Pinpoint the cell where the given text exists, returning its (x, y) midpoint coordinate. 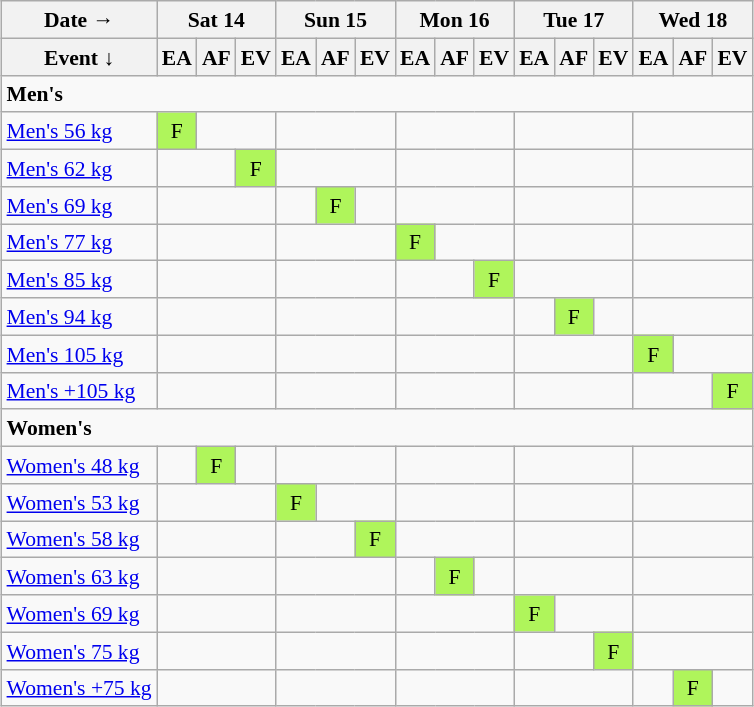
Men's (378, 94)
Women's 69 kg (80, 614)
Women's +75 kg (80, 688)
Men's 56 kg (80, 130)
Women's 48 kg (80, 464)
Sat 14 (216, 20)
Men's 69 kg (80, 204)
Men's 62 kg (80, 168)
Men's 105 kg (80, 354)
Tue 17 (574, 20)
Date → (80, 20)
Men's 85 kg (80, 280)
Women's 75 kg (80, 650)
Event ↓ (80, 56)
Sun 15 (336, 20)
Women's (378, 428)
Men's 77 kg (80, 242)
Men's +105 kg (80, 390)
Men's 94 kg (80, 316)
Women's 53 kg (80, 502)
Mon 16 (454, 20)
Wed 18 (692, 20)
Women's 58 kg (80, 538)
Women's 63 kg (80, 576)
